Search for the cell housing the specified text and yield its [x, y] center coordinate. 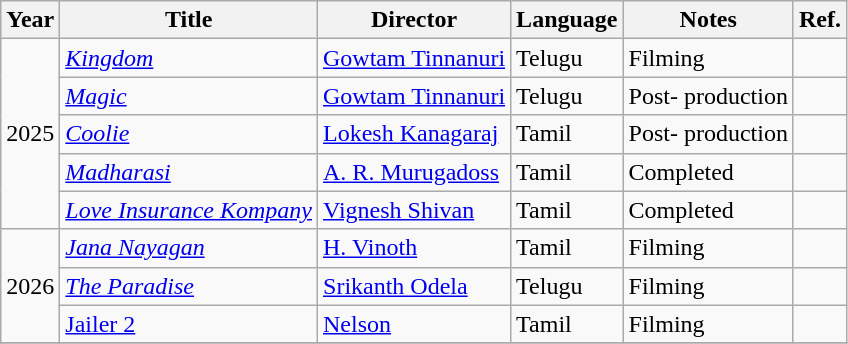
Title [189, 20]
H. Vinoth [414, 248]
Nelson [414, 324]
Jailer 2 [189, 324]
Notes [708, 20]
Love Insurance Kompany [189, 210]
Vignesh Shivan [414, 210]
2026 [30, 286]
The Paradise [189, 286]
Coolie [189, 134]
Madharasi [189, 172]
2025 [30, 134]
Srikanth Odela [414, 286]
Language [567, 20]
Lokesh Kanagaraj [414, 134]
Director [414, 20]
Jana Nayagan [189, 248]
Magic [189, 96]
A. R. Murugadoss [414, 172]
Ref. [820, 20]
Year [30, 20]
Kingdom [189, 58]
